Extract the (x, y) coordinate from the center of the cell holding the provided text.  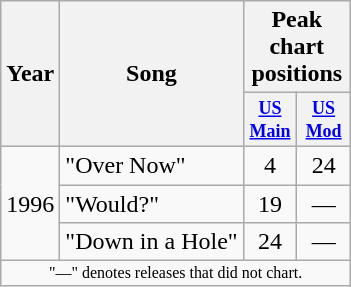
Year (30, 74)
US Mod (324, 120)
4 (270, 165)
Peak chart positions (296, 47)
1996 (30, 203)
"Would?" (152, 204)
19 (270, 204)
Song (152, 74)
"Over Now" (152, 165)
"Down in a Hole" (152, 242)
"—" denotes releases that did not chart. (176, 273)
US Main (270, 120)
